Search for the cell housing the specified text and yield its [x, y] center coordinate. 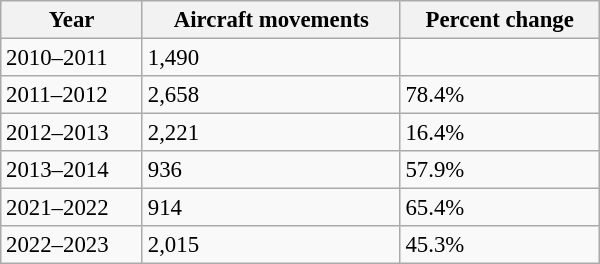
57.9% [500, 170]
2,658 [271, 95]
16.4% [500, 133]
2010–2011 [72, 58]
2011–2012 [72, 95]
65.4% [500, 208]
45.3% [500, 245]
914 [271, 208]
2013–2014 [72, 170]
2012–2013 [72, 133]
Percent change [500, 20]
1,490 [271, 58]
936 [271, 170]
2021–2022 [72, 208]
Year [72, 20]
2,221 [271, 133]
78.4% [500, 95]
Aircraft movements [271, 20]
2,015 [271, 245]
2022–2023 [72, 245]
